Extract the (x, y) coordinate from the center of the cell holding the provided text.  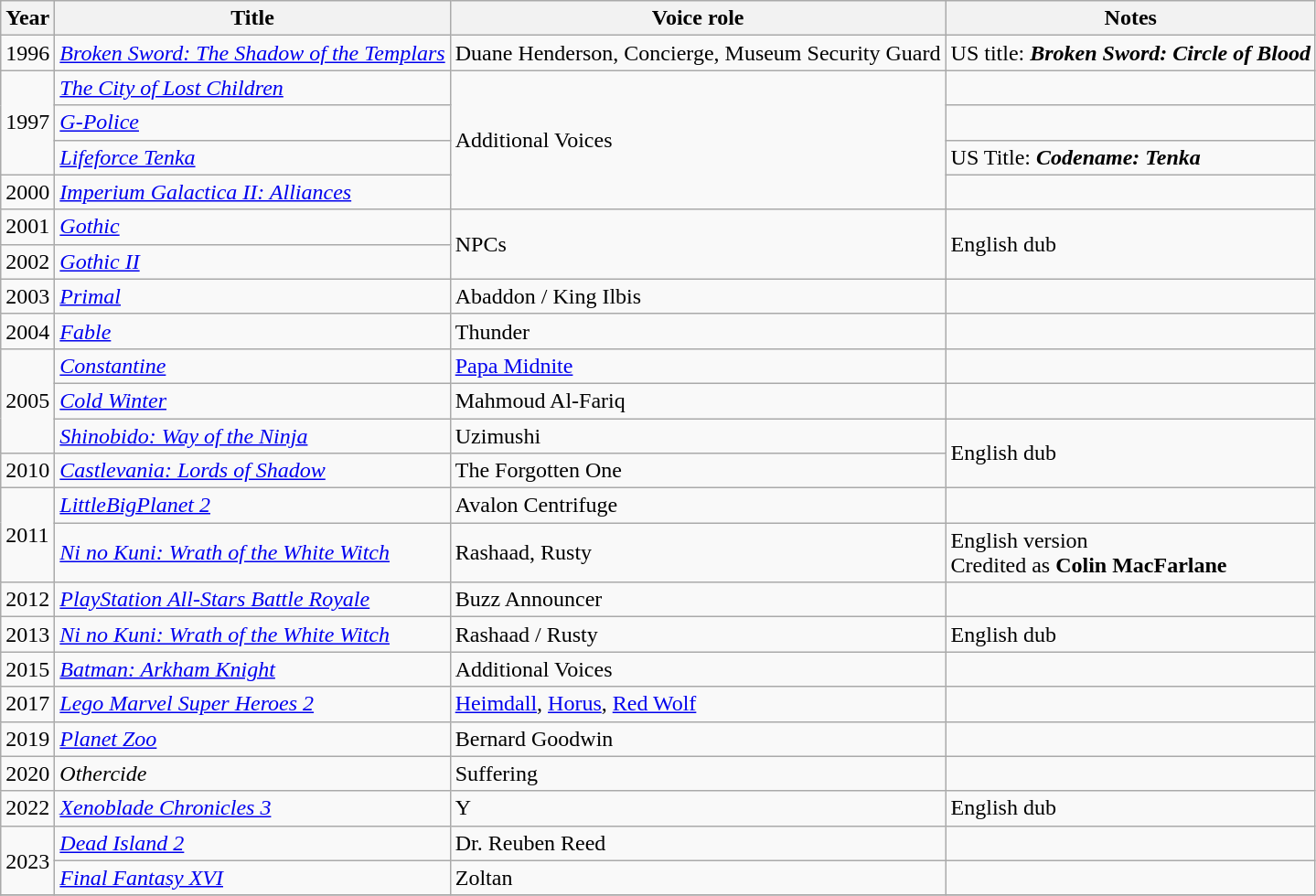
Avalon Centrifuge (698, 506)
PlayStation All-Stars Battle Royale (252, 600)
Gothic (252, 227)
Cold Winter (252, 400)
Thunder (698, 331)
2023 (27, 860)
2000 (27, 192)
Shinobido: Way of the Ninja (252, 436)
Lego Marvel Super Heroes 2 (252, 704)
2020 (27, 773)
NPCs (698, 244)
Planet Zoo (252, 739)
Bernard Goodwin (698, 739)
Y (698, 808)
Othercide (252, 773)
2022 (27, 808)
Final Fantasy XVI (252, 878)
2002 (27, 261)
2005 (27, 400)
Heimdall, Horus, Red Wolf (698, 704)
LittleBigPlanet 2 (252, 506)
Gothic II (252, 261)
Papa Midnite (698, 366)
Year (27, 18)
Title (252, 18)
Imperium Galactica II: Alliances (252, 192)
Voice role (698, 18)
2003 (27, 296)
1996 (27, 53)
Lifeforce Tenka (252, 157)
Dr. Reuben Reed (698, 843)
Notes (1130, 18)
Rashaad, Rusty (698, 552)
2012 (27, 600)
Broken Sword: The Shadow of the Templars (252, 53)
2013 (27, 635)
English versionCredited as Colin MacFarlane (1130, 552)
Duane Henderson, Concierge, Museum Security Guard (698, 53)
Batman: Arkham Knight (252, 669)
US Title: Codename: Tenka (1130, 157)
2015 (27, 669)
Constantine (252, 366)
2017 (27, 704)
2010 (27, 471)
Mahmoud Al-Fariq (698, 400)
Primal (252, 296)
Suffering (698, 773)
Castlevania: Lords of Shadow (252, 471)
Rashaad / Rusty (698, 635)
2004 (27, 331)
2019 (27, 739)
2011 (27, 536)
Fable (252, 331)
Zoltan (698, 878)
Dead Island 2 (252, 843)
Buzz Announcer (698, 600)
The Forgotten One (698, 471)
Uzimushi (698, 436)
US title: Broken Sword: Circle of Blood (1130, 53)
1997 (27, 123)
G-Police (252, 123)
Xenoblade Chronicles 3 (252, 808)
2001 (27, 227)
Abaddon / King Ilbis (698, 296)
The City of Lost Children (252, 88)
